Determine the (X, Y) coordinate at the center of the cell enclosing the given text.  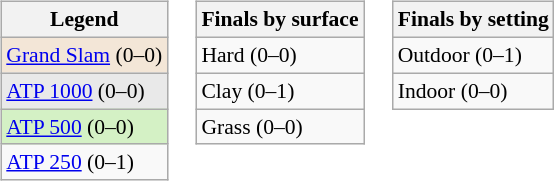
Finals by setting (474, 20)
Legend (84, 20)
ATP 1000 (0–0) (84, 91)
Grass (0–0) (280, 127)
Outdoor (0–1) (474, 55)
Indoor (0–0) (474, 91)
Hard (0–0) (280, 55)
Grand Slam (0–0) (84, 55)
Clay (0–1) (280, 91)
ATP 500 (0–0) (84, 127)
Finals by surface (280, 20)
ATP 250 (0–1) (84, 162)
